Determine the [x, y] coordinate at the center of the cell enclosing the given text.  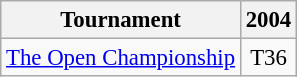
2004 [268, 20]
T36 [268, 58]
Tournament [121, 20]
The Open Championship [121, 58]
